Scan for the cell matching the given text and deliver its (x, y) coordinate at center. 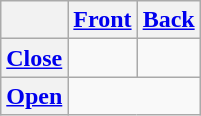
Back (168, 20)
Close (34, 58)
Open (34, 96)
Front (102, 20)
